Identify which cell holds the provided text, then report its (X, Y) central coordinate. 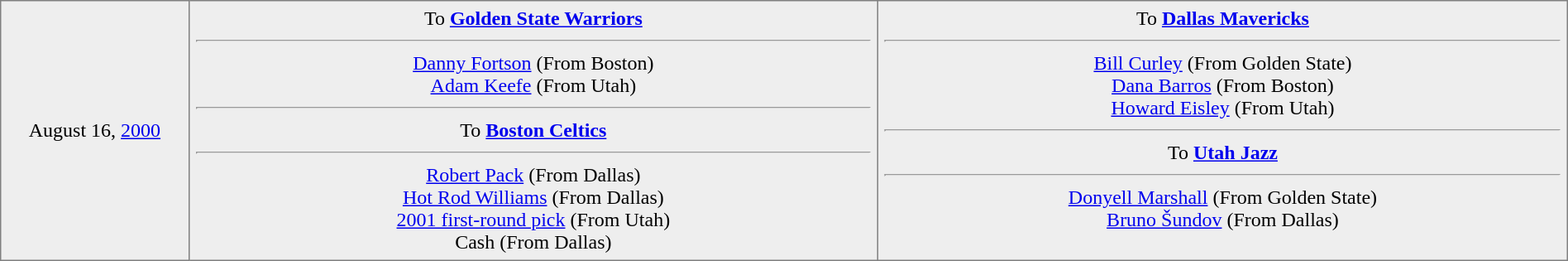
August 16, 2000 (94, 131)
